Pinpoint the cell where the given text exists, returning its (X, Y) midpoint coordinate. 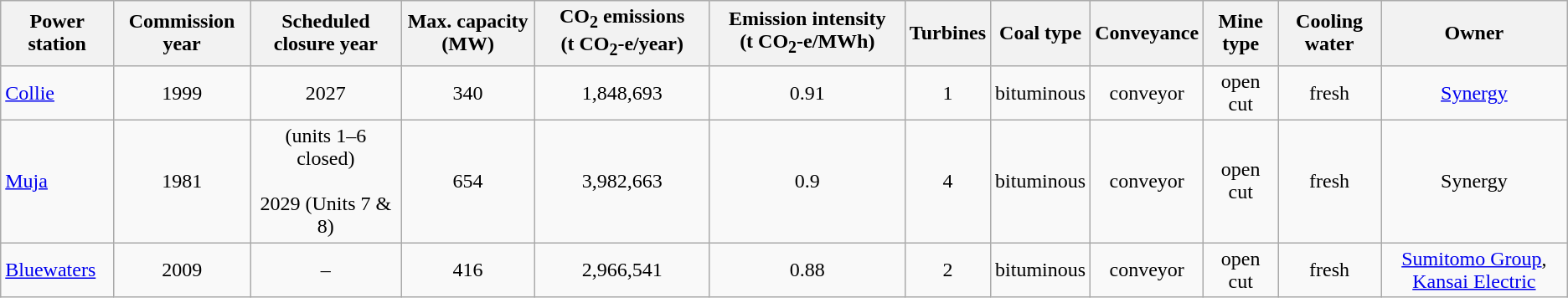
0.91 (807, 92)
3,982,663 (622, 181)
Sumitomo Group, Kansai Electric (1474, 270)
Emission intensity (t CO2-e/MWh) (807, 33)
Commission year (183, 33)
Owner (1474, 33)
416 (467, 270)
0.9 (807, 181)
1999 (183, 92)
1,848,693 (622, 92)
2 (947, 270)
2027 (326, 92)
Conveyance (1148, 33)
0.88 (807, 270)
CO2 emissions (t CO2-e/year) (622, 33)
Muja (57, 181)
Max. capacity (MW) (467, 33)
Power station (57, 33)
Turbines (947, 33)
1 (947, 92)
– (326, 270)
Cooling water (1330, 33)
340 (467, 92)
(units 1–6 closed)2029 (Units 7 & 8) (326, 181)
4 (947, 181)
1981 (183, 181)
Collie (57, 92)
2009 (183, 270)
2,966,541 (622, 270)
Bluewaters (57, 270)
654 (467, 181)
Coal type (1040, 33)
Scheduled closure year (326, 33)
Mine type (1241, 33)
